Determine the (X, Y) coordinate at the center of the cell enclosing the given text.  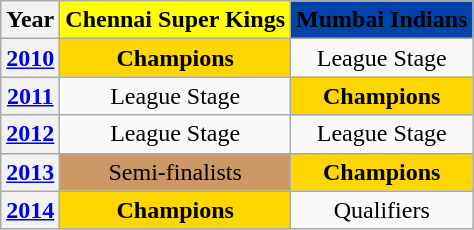
2013 (30, 172)
2014 (30, 210)
Mumbai Indians (382, 20)
Year (30, 20)
Chennai Super Kings (176, 20)
2011 (30, 96)
2012 (30, 134)
Qualifiers (382, 210)
Semi-finalists (176, 172)
2010 (30, 58)
